Capture the cell that displays the provided text and extract its [x, y] central coordinate. 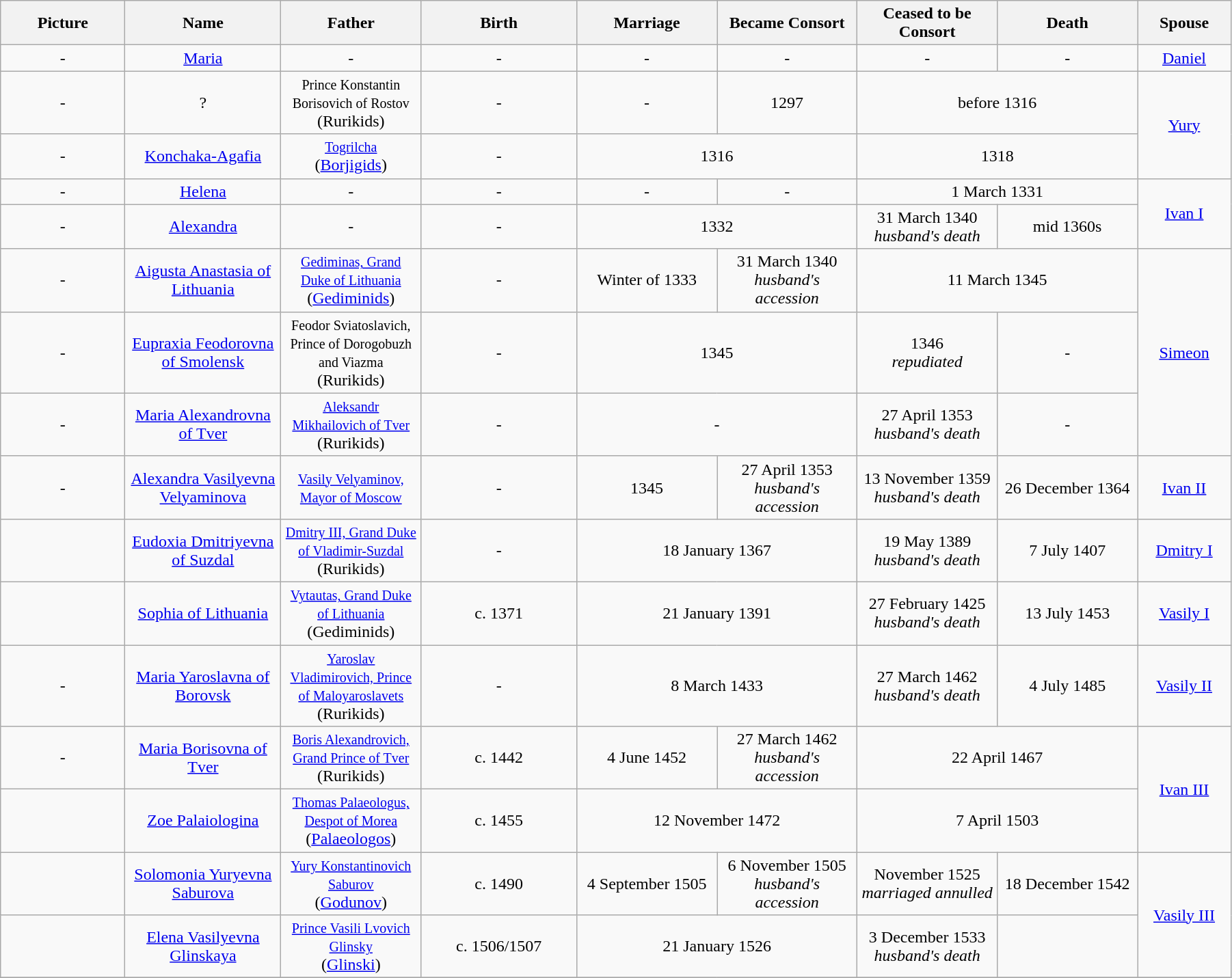
27 March 1462husband's death [927, 686]
13 July 1453 [1068, 613]
Picture [63, 23]
Vasily I [1184, 613]
13 November 1359husband's death [927, 487]
1297 [788, 103]
Vasily III [1184, 915]
c. 1455 [499, 821]
Ivan I [1184, 213]
Zoe Palaiologina [203, 821]
Father [351, 23]
Name [203, 23]
Ivan II [1184, 487]
Yury Konstantinovich Saburov (Godunov) [351, 884]
6 November 1505husband's accession [788, 884]
27 April 1353husband's accession [788, 487]
Winter of 1333 [647, 280]
Daniel [1184, 58]
Death [1068, 23]
Helena [203, 191]
Marriage [647, 23]
4 June 1452 [647, 758]
1 March 1331 [997, 191]
Boris Alexandrovich, Grand Prince of Tver (Rurikids) [351, 758]
1346repudiated [927, 353]
22 April 1467 [997, 758]
Prince Konstantin Borisovich of Rostov (Rurikids) [351, 103]
Maria Borisovna of Tver [203, 758]
? [203, 103]
Dmitry III, Grand Duke of Vladimir-Suzdal (Rurikids) [351, 550]
Dmitry I [1184, 550]
Gediminas, Grand Duke of Lithuania (Gediminids) [351, 280]
Feodor Sviatoslavich, Prince of Dorogobuzh and Viazma (Rurikids) [351, 353]
Eudoxia Dmitriyevna of Suzdal [203, 550]
November 1525marriaged annulled [927, 884]
1318 [997, 156]
Spouse [1184, 23]
mid 1360s [1068, 227]
c. 1371 [499, 613]
Simeon [1184, 353]
19 May 1389 husband's death [927, 550]
18 January 1367 [717, 550]
27 February 1425 husband's death [927, 613]
Sophia of Lithuania [203, 613]
21 January 1391 [717, 613]
c. 1506/1507 [499, 947]
c. 1490 [499, 884]
27 April 1353husband's death [927, 424]
Thomas Palaeologus, Despot of Morea (Palaeologos) [351, 821]
Elena Vasilyevna Glinskaya [203, 947]
7 April 1503 [997, 821]
Alexandra [203, 227]
11 March 1345 [997, 280]
1332 [717, 227]
4 September 1505 [647, 884]
Eupraxia Feodorovna of Smolensk [203, 353]
18 December 1542 [1068, 884]
Yury [1184, 124]
Aleksandr Mikhailovich of Tver (Rurikids) [351, 424]
1316 [717, 156]
Togrilcha (Borjigids) [351, 156]
Ceased to be Consort [927, 23]
Maria [203, 58]
8 March 1433 [717, 686]
12 November 1472 [717, 821]
Aigusta Anastasia of Lithuania [203, 280]
Solomonia Yuryevna Saburova [203, 884]
31 March 1340husband's death [927, 227]
31 March 1340husband's accession [788, 280]
26 December 1364 [1068, 487]
Maria Alexandrovna of Tver [203, 424]
Yaroslav Vladimirovich, Prince of Maloyaroslavets(Rurikids) [351, 686]
Konchaka-Agafia [203, 156]
21 January 1526 [717, 947]
Birth [499, 23]
4 July 1485 [1068, 686]
Became Consort [788, 23]
3 December 1533 husband's death [927, 947]
c. 1442 [499, 758]
Ivan III [1184, 789]
Vasily II [1184, 686]
before 1316 [997, 103]
27 March 1462husband's accession [788, 758]
Vasily Velyaminov, Mayor of Moscow [351, 487]
Alexandra Vasilyevna Velyaminova [203, 487]
Vytautas, Grand Duke of Lithuania (Gediminids) [351, 613]
7 July 1407 [1068, 550]
Prince Vasili Lvovich Glinsky (Glinski) [351, 947]
Maria Yaroslavna of Borovsk [203, 686]
